Locate the cell with the specified text and output its (x, y) center coordinate. 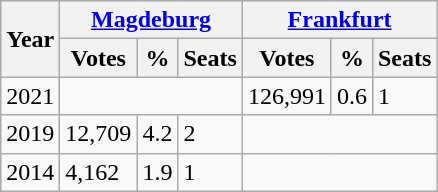
1.9 (158, 172)
2 (210, 134)
2021 (30, 96)
Frankfurt (340, 20)
Magdeburg (152, 20)
2014 (30, 172)
12,709 (98, 134)
2019 (30, 134)
4,162 (98, 172)
Year (30, 39)
126,991 (286, 96)
0.6 (352, 96)
4.2 (158, 134)
